Detect which cell encompasses the target text, then output its (X, Y) center coordinate. 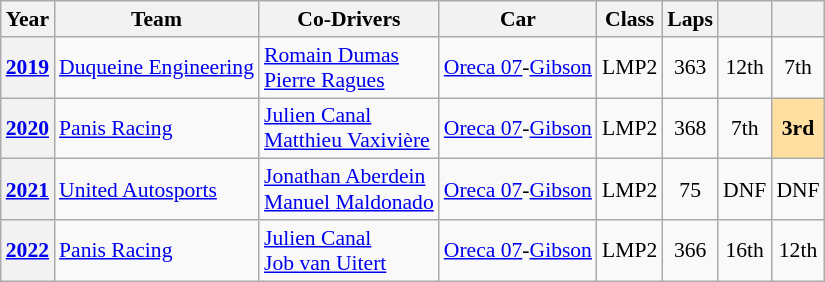
75 (690, 190)
366 (690, 250)
Class (630, 19)
3rd (798, 128)
Laps (690, 19)
Co-Drivers (349, 19)
2019 (28, 68)
Car (518, 19)
16th (744, 250)
Julien Canal Job van Uitert (349, 250)
2022 (28, 250)
Romain Dumas Pierre Ragues (349, 68)
Year (28, 19)
Jonathan Aberdein Manuel Maldonado (349, 190)
363 (690, 68)
2020 (28, 128)
368 (690, 128)
Julien Canal Matthieu Vaxivière (349, 128)
Duqueine Engineering (156, 68)
2021 (28, 190)
Team (156, 19)
United Autosports (156, 190)
